Detect which cell encompasses the target text, then output its [x, y] center coordinate. 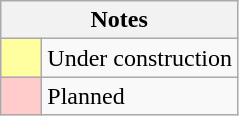
Notes [120, 20]
Planned [140, 96]
Under construction [140, 58]
